Extract the [X, Y] coordinate from the center of the cell holding the provided text.  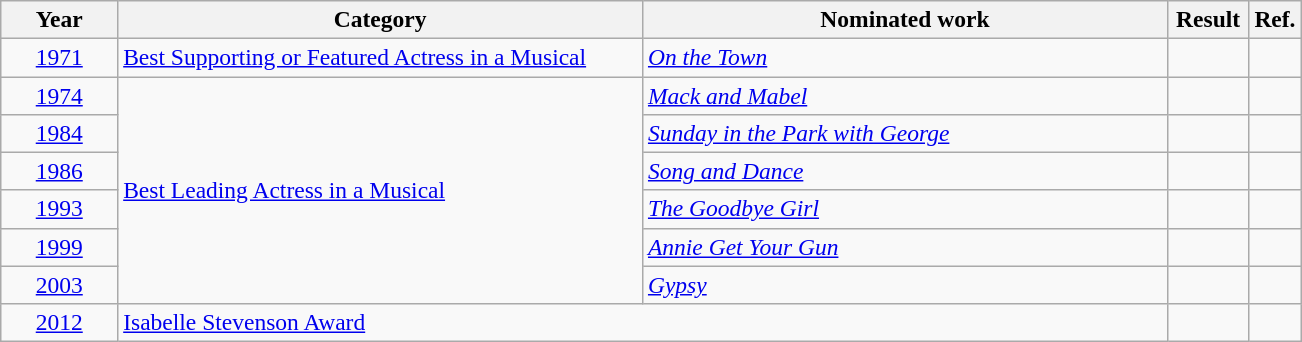
Nominated work [906, 19]
Result [1208, 19]
1999 [60, 247]
Best Leading Actress in a Musical [380, 190]
Sunday in the Park with George [906, 133]
1993 [60, 209]
Isabelle Stevenson Award [643, 322]
Annie Get Your Gun [906, 247]
Song and Dance [906, 171]
On the Town [906, 57]
1984 [60, 133]
Year [60, 19]
Mack and Mabel [906, 95]
Best Supporting or Featured Actress in a Musical [380, 57]
2012 [60, 322]
1971 [60, 57]
Ref. [1275, 19]
1974 [60, 95]
The Goodbye Girl [906, 209]
2003 [60, 285]
1986 [60, 171]
Category [380, 19]
Gypsy [906, 285]
